Determine the (X, Y) coordinate at the center of the cell enclosing the given text.  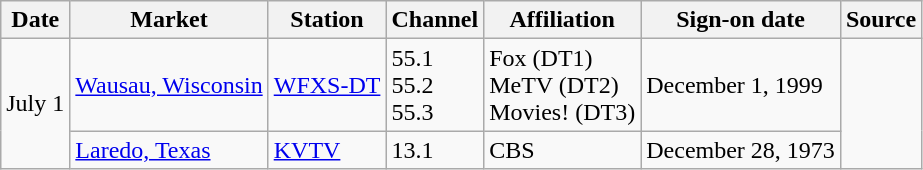
Wausau, Wisconsin (169, 85)
December 1, 1999 (741, 85)
55.155.255.3 (435, 85)
Source (880, 20)
CBS (562, 150)
July 1 (36, 104)
December 28, 1973 (741, 150)
WFXS-DT (327, 85)
Affiliation (562, 20)
13.1 (435, 150)
Market (169, 20)
Channel (435, 20)
Sign-on date (741, 20)
Station (327, 20)
Fox (DT1)MeTV (DT2)Movies! (DT3) (562, 85)
Laredo, Texas (169, 150)
KVTV (327, 150)
Date (36, 20)
